Extract the (x, y) coordinate from the center of the cell holding the provided text.  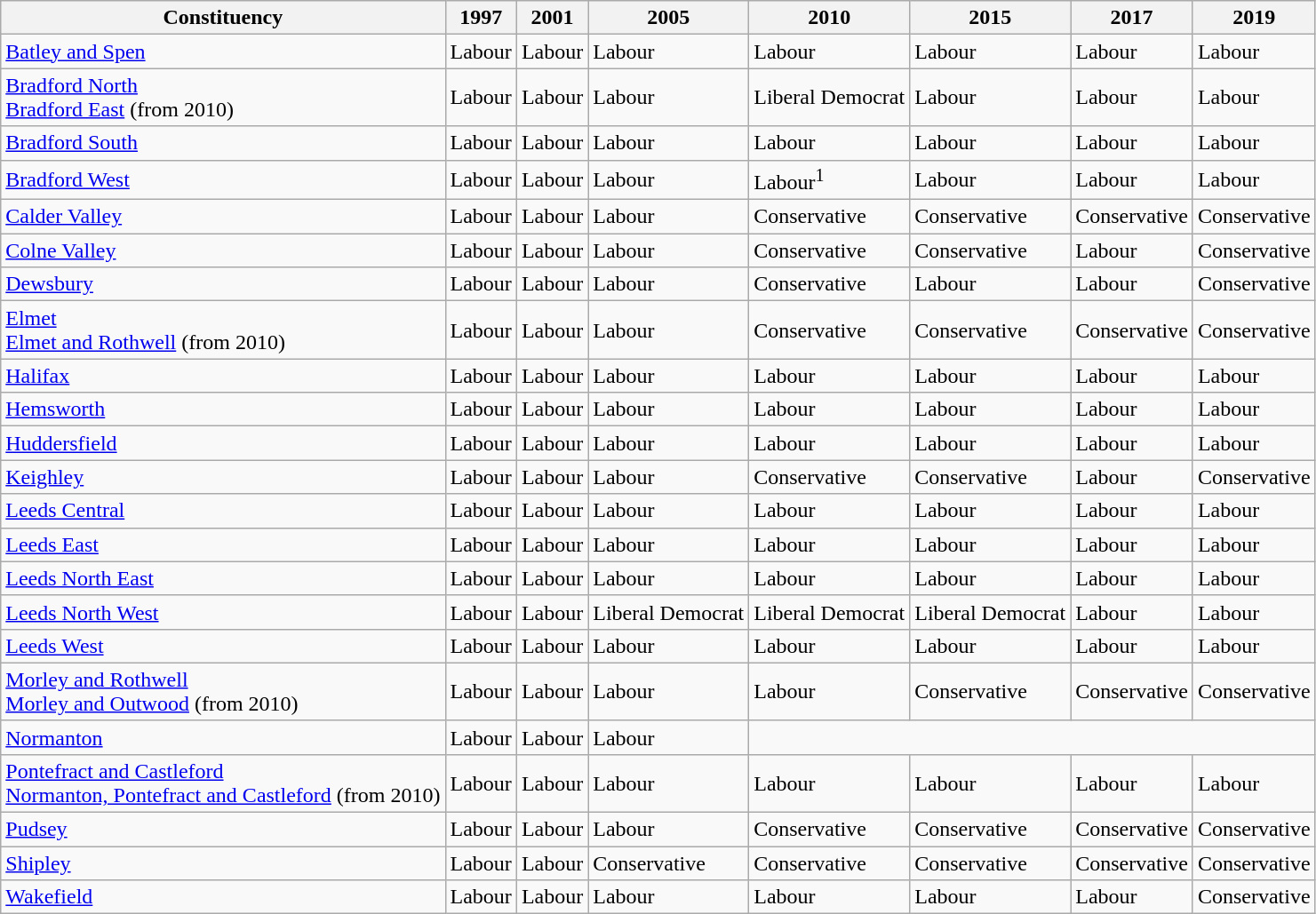
Pudsey (223, 830)
Shipley (223, 863)
Hemsworth (223, 409)
Leeds Central (223, 511)
Batley and Spen (223, 52)
Huddersfield (223, 443)
Calder Valley (223, 217)
Dewsbury (223, 284)
2017 (1132, 18)
Constituency (223, 18)
Bradford South (223, 143)
1997 (481, 18)
Bradford NorthBradford East (from 2010) (223, 98)
2015 (990, 18)
Morley and RothwellMorley and Outwood (from 2010) (223, 691)
2005 (668, 18)
Wakefield (223, 897)
ElmetElmet and Rothwell (from 2010) (223, 330)
Colne Valley (223, 250)
2019 (1254, 18)
Leeds West (223, 646)
2001 (552, 18)
2010 (830, 18)
Labour1 (830, 179)
Leeds East (223, 544)
Normanton (223, 737)
Bradford West (223, 179)
Leeds North West (223, 612)
Leeds North East (223, 578)
Keighley (223, 477)
Pontefract and CastlefordNormanton, Pontefract and Castleford (from 2010) (223, 783)
Halifax (223, 376)
